Detect which cell encompasses the target text, then output its (x, y) center coordinate. 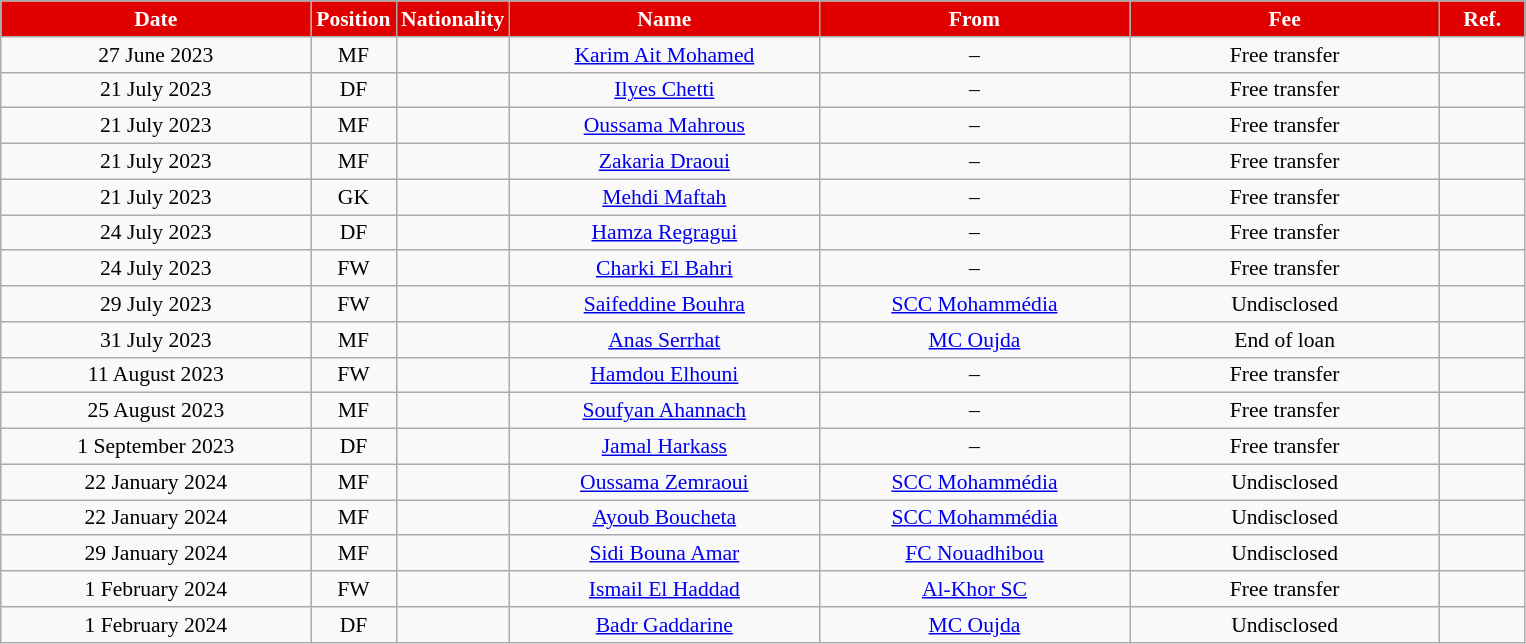
Badr Gaddarine (664, 625)
31 July 2023 (156, 340)
Nationality (452, 19)
Charki El Bahri (664, 269)
Oussama Zemraoui (664, 482)
GK (354, 197)
Jamal Harkass (664, 447)
Position (354, 19)
Zakaria Draoui (664, 162)
29 July 2023 (156, 304)
End of loan (1285, 340)
Date (156, 19)
Ismail El Haddad (664, 589)
FC Nouadhibou (974, 554)
Ayoub Boucheta (664, 518)
Al-Khor SC (974, 589)
From (974, 19)
1 September 2023 (156, 447)
Sidi Bouna Amar (664, 554)
Hamdou Elhouni (664, 375)
Mehdi Maftah (664, 197)
Oussama Mahrous (664, 126)
Anas Serrhat (664, 340)
Fee (1285, 19)
Hamza Regragui (664, 233)
Ilyes Chetti (664, 90)
Saifeddine Bouhra (664, 304)
Soufyan Ahannach (664, 411)
Name (664, 19)
11 August 2023 (156, 375)
29 January 2024 (156, 554)
27 June 2023 (156, 55)
Karim Ait Mohamed (664, 55)
25 August 2023 (156, 411)
Ref. (1482, 19)
